Find where the given text appears and provide that cell's center as (X, Y) coordinate. 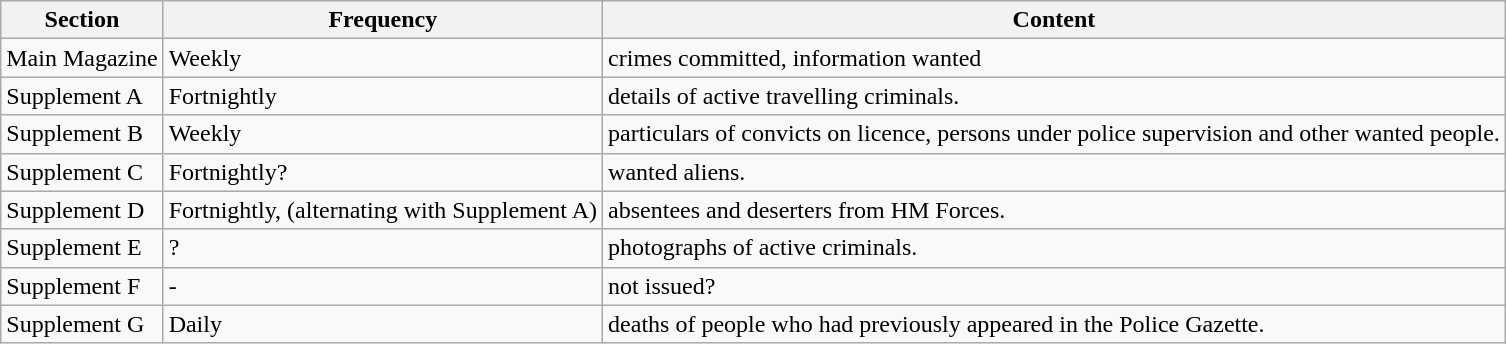
Fortnightly, (alternating with Supplement A) (382, 210)
details of active travelling criminals. (1054, 96)
Frequency (382, 20)
Supplement D (82, 210)
Supplement E (82, 248)
Daily (382, 324)
- (382, 286)
Supplement C (82, 172)
Fortnightly (382, 96)
Supplement G (82, 324)
Supplement A (82, 96)
photographs of active criminals. (1054, 248)
not issued? (1054, 286)
wanted aliens. (1054, 172)
absentees and deserters from HM Forces. (1054, 210)
Supplement F (82, 286)
particulars of convicts on licence, persons under police supervision and other wanted people. (1054, 134)
Fortnightly? (382, 172)
deaths of people who had previously appeared in the Police Gazette. (1054, 324)
Content (1054, 20)
? (382, 248)
Supplement B (82, 134)
crimes committed, information wanted (1054, 58)
Section (82, 20)
Main Magazine (82, 58)
